Return [x, y] of the center of cell containing provided text 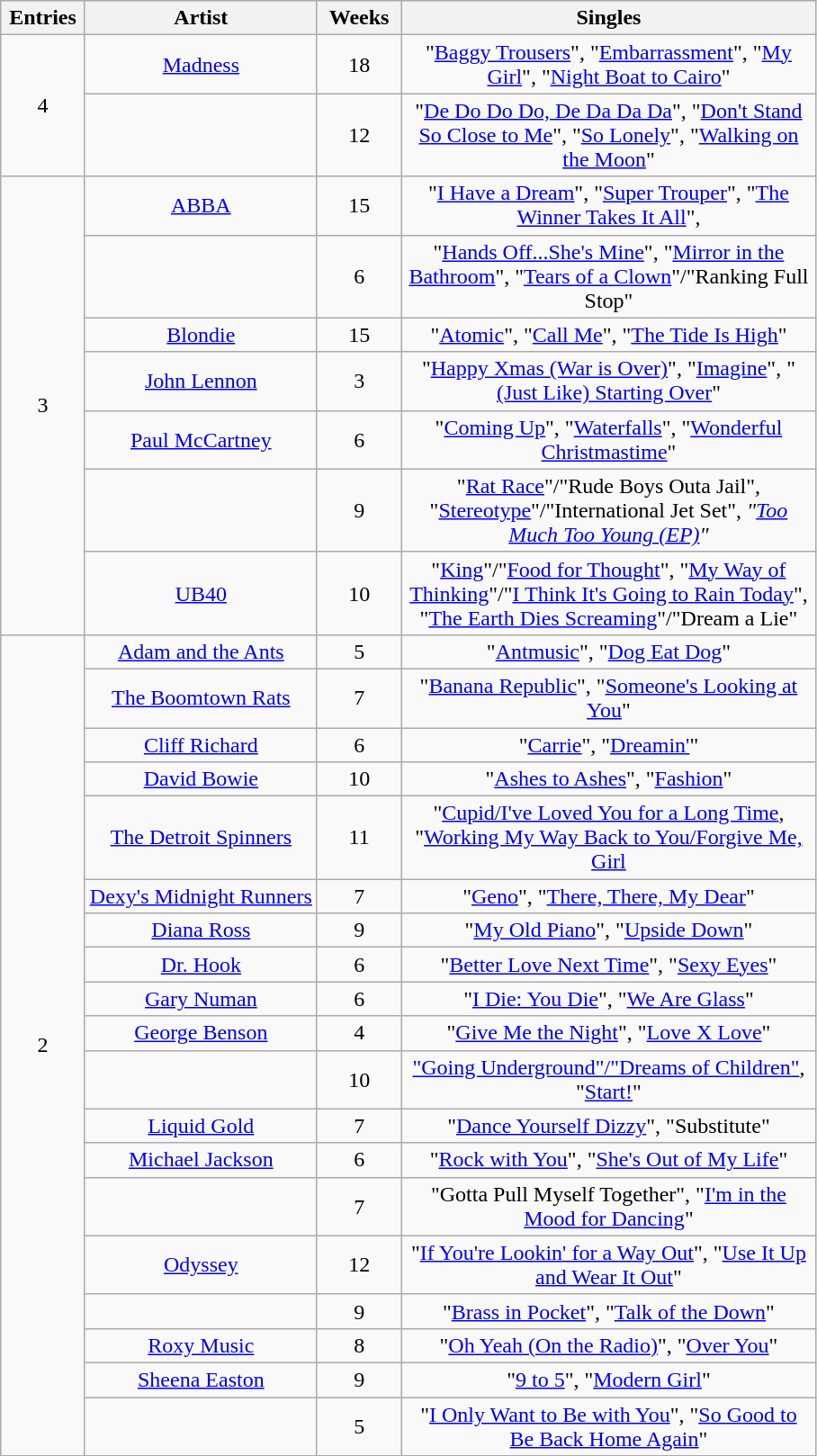
"Rat Race"/"Rude Boys Outa Jail", "Stereotype"/"International Jet Set", "Too Much Too Young (EP)" [608, 510]
"Banana Republic", "Someone's Looking at You" [608, 698]
Odyssey [201, 1265]
"Atomic", "Call Me", "The Tide Is High" [608, 335]
"My Old Piano", "Upside Down" [608, 930]
Blondie [201, 335]
"Baggy Trousers", "Embarrassment", "My Girl", "Night Boat to Cairo" [608, 65]
"Coming Up", "Waterfalls", "Wonderful Christmastime" [608, 439]
"Antmusic", "Dog Eat Dog" [608, 652]
Roxy Music [201, 1345]
Liquid Gold [201, 1126]
"Geno", "There, There, My Dear" [608, 896]
Cliff Richard [201, 744]
"Oh Yeah (On the Radio)", "Over You" [608, 1345]
8 [359, 1345]
Michael Jackson [201, 1160]
"Give Me the Night", "Love X Love" [608, 1033]
Artist [201, 18]
11 [359, 838]
David Bowie [201, 779]
Paul McCartney [201, 439]
"Happy Xmas (War is Over)", "Imagine", "(Just Like) Starting Over" [608, 382]
2 [43, 1045]
Adam and the Ants [201, 652]
Diana Ross [201, 930]
"King"/"Food for Thought", "My Way of Thinking"/"I Think It's Going to Rain Today", "The Earth Dies Screaming"/"Dream a Lie" [608, 593]
"Cupid/I've Loved You for a Long Time, "Working My Way Back to You/Forgive Me, Girl [608, 838]
"Better Love Next Time", "Sexy Eyes" [608, 965]
"I Have a Dream", "Super Trouper", "The Winner Takes It All", [608, 205]
"I Die: You Die", "We Are Glass" [608, 999]
Entries [43, 18]
"Hands Off...She's Mine", "Mirror in the Bathroom", "Tears of a Clown"/"Ranking Full Stop" [608, 276]
"Carrie", "Dreamin'" [608, 744]
Dr. Hook [201, 965]
"Brass in Pocket", "Talk of the Down" [608, 1311]
"I Only Want to Be with You", "So Good to Be Back Home Again" [608, 1425]
"Rock with You", "She's Out of My Life" [608, 1160]
ABBA [201, 205]
Singles [608, 18]
"If You're Lookin' for a Way Out", "Use It Up and Wear It Out" [608, 1265]
Weeks [359, 18]
George Benson [201, 1033]
"Ashes to Ashes", "Fashion" [608, 779]
Gary Numan [201, 999]
The Boomtown Rats [201, 698]
Sheena Easton [201, 1380]
"9 to 5", "Modern Girl" [608, 1380]
"Going Underground"/"Dreams of Children", "Start!" [608, 1080]
The Detroit Spinners [201, 838]
"De Do Do Do, De Da Da Da", "Don't Stand So Close to Me", "So Lonely", "Walking on the Moon" [608, 135]
"Gotta Pull Myself Together", "I'm in the Mood for Dancing" [608, 1206]
UB40 [201, 593]
John Lennon [201, 382]
Madness [201, 65]
18 [359, 65]
Dexy's Midnight Runners [201, 896]
"Dance Yourself Dizzy", "Substitute" [608, 1126]
